Identify which cell holds the provided text, then report its (X, Y) central coordinate. 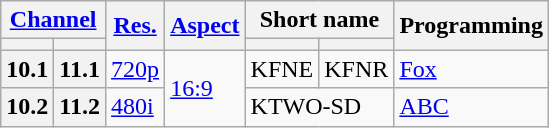
KFNR (356, 69)
Res. (136, 26)
Aspect (205, 26)
10.2 (28, 107)
KTWO-SD (320, 107)
480i (136, 107)
Programming (472, 26)
ABC (472, 107)
16:9 (205, 88)
11.2 (80, 107)
10.1 (28, 69)
11.1 (80, 69)
Channel (54, 20)
KFNE (282, 69)
720p (136, 69)
Fox (472, 69)
Short name (320, 20)
